Locate the cell with the specified text and output its [x, y] center coordinate. 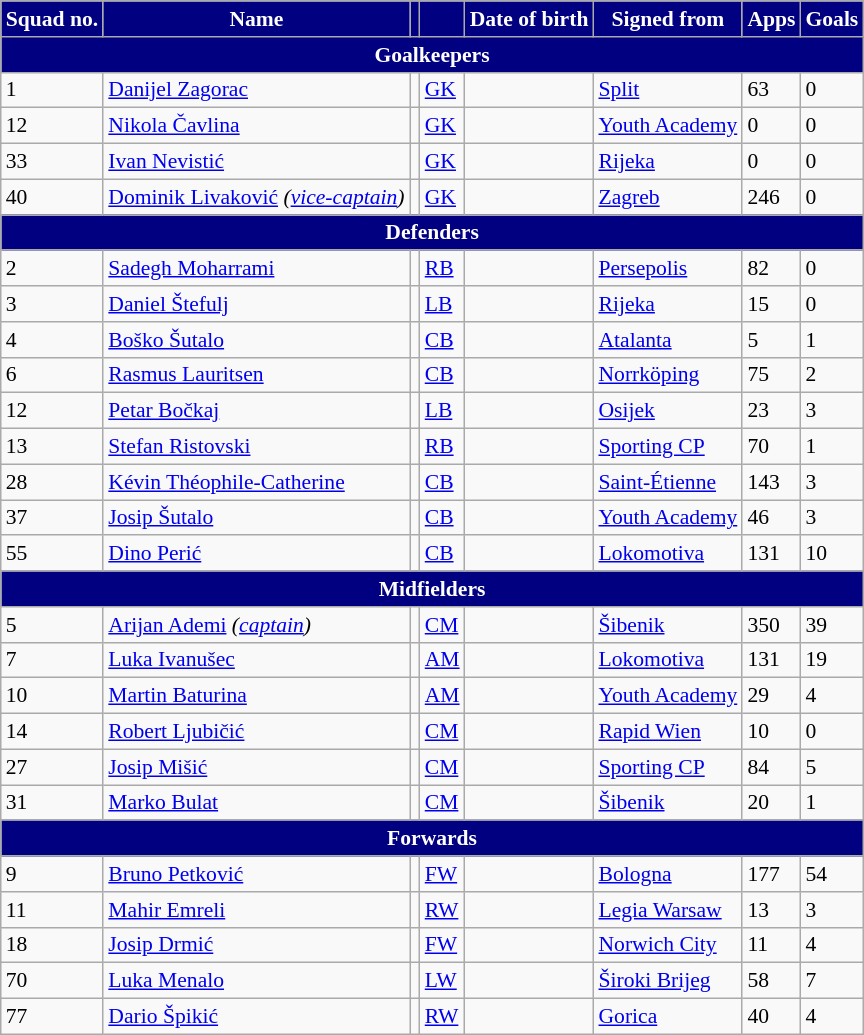
Apps [771, 19]
Danijel Zagorac [256, 90]
177 [771, 874]
Forwards [432, 839]
LW [442, 981]
Goals [832, 19]
Saint-Étienne [668, 482]
18 [52, 945]
143 [771, 482]
Signed from [668, 19]
Rasmus Lauritsen [256, 375]
Persepolis [668, 269]
Široki Brijeg [668, 981]
Martin Baturina [256, 696]
28 [52, 482]
Robert Ljubičić [256, 732]
Midfielders [432, 589]
Osijek [668, 411]
Bruno Petković [256, 874]
350 [771, 625]
Josip Šutalo [256, 518]
6 [52, 375]
82 [771, 269]
55 [52, 554]
46 [771, 518]
Ivan Nevistić [256, 162]
58 [771, 981]
29 [771, 696]
15 [771, 304]
Daniel Štefulj [256, 304]
63 [771, 90]
Luka Ivanušec [256, 660]
Gorica [668, 1017]
23 [771, 411]
9 [52, 874]
Atalanta [668, 340]
39 [832, 625]
Stefan Ristovski [256, 447]
Rapid Wien [668, 732]
Arijan Ademi (captain) [256, 625]
246 [771, 197]
33 [52, 162]
Mahir Emreli [256, 910]
Date of birth [530, 19]
Squad no. [52, 19]
19 [832, 660]
Norwich City [668, 945]
Josip Drmić [256, 945]
Marko Bulat [256, 803]
77 [52, 1017]
Boško Šutalo [256, 340]
54 [832, 874]
Name [256, 19]
Dino Perić [256, 554]
Legia Warsaw [668, 910]
Defenders [432, 233]
75 [771, 375]
Josip Mišić [256, 767]
Nikola Čavlina [256, 126]
Luka Menalo [256, 981]
Zagreb [668, 197]
Bologna [668, 874]
37 [52, 518]
14 [52, 732]
Goalkeepers [432, 55]
31 [52, 803]
27 [52, 767]
Dominik Livaković (vice-captain) [256, 197]
Sadegh Moharrami [256, 269]
Norrköping [668, 375]
Split [668, 90]
20 [771, 803]
84 [771, 767]
Petar Bočkaj [256, 411]
Kévin Théophile-Catherine [256, 482]
Dario Špikić [256, 1017]
